Output the (X, Y) coordinate of the center of the cell containing the given text.  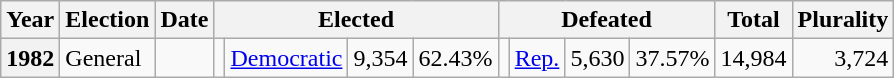
Total (754, 20)
Democratic (286, 58)
9,354 (380, 58)
Date (184, 20)
Elected (356, 20)
1982 (30, 58)
5,630 (598, 58)
3,724 (843, 58)
Year (30, 20)
General (108, 58)
14,984 (754, 58)
Defeated (606, 20)
Plurality (843, 20)
Rep. (537, 58)
37.57% (672, 58)
Election (108, 20)
62.43% (456, 58)
